Locate the cell with the specified text and output its [X, Y] center coordinate. 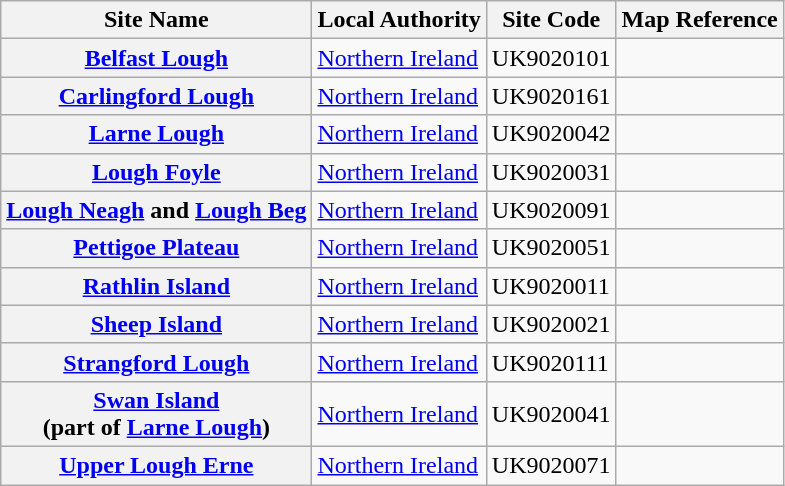
UK9020031 [551, 172]
Local Authority [399, 20]
Lough Foyle [156, 172]
Pettigoe Plateau [156, 248]
Rathlin Island [156, 286]
Larne Lough [156, 134]
UK9020161 [551, 96]
UK9020071 [551, 465]
Upper Lough Erne [156, 465]
Carlingford Lough [156, 96]
UK9020111 [551, 362]
Lough Neagh and Lough Beg [156, 210]
UK9020011 [551, 286]
UK9020091 [551, 210]
Swan Island(part of Larne Lough) [156, 414]
UK9020042 [551, 134]
UK9020041 [551, 414]
Belfast Lough [156, 58]
UK9020101 [551, 58]
Site Name [156, 20]
UK9020051 [551, 248]
Site Code [551, 20]
Map Reference [700, 20]
Strangford Lough [156, 362]
UK9020021 [551, 324]
Sheep Island [156, 324]
